Provide the (x, y) coordinate of the cell's center where the given text is located.  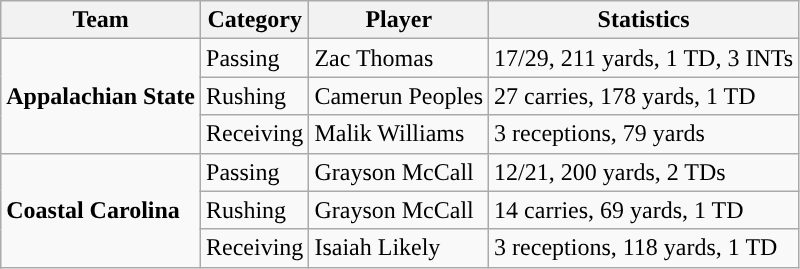
Camerun Peoples (399, 96)
27 carries, 178 yards, 1 TD (644, 96)
17/29, 211 yards, 1 TD, 3 INTs (644, 58)
Malik Williams (399, 134)
3 receptions, 118 yards, 1 TD (644, 248)
14 carries, 69 yards, 1 TD (644, 210)
Team (101, 20)
Zac Thomas (399, 58)
3 receptions, 79 yards (644, 134)
Appalachian State (101, 96)
Category (255, 20)
Player (399, 20)
Isaiah Likely (399, 248)
12/21, 200 yards, 2 TDs (644, 172)
Statistics (644, 20)
Coastal Carolina (101, 210)
